Locate the cell with the specified text and output its [X, Y] center coordinate. 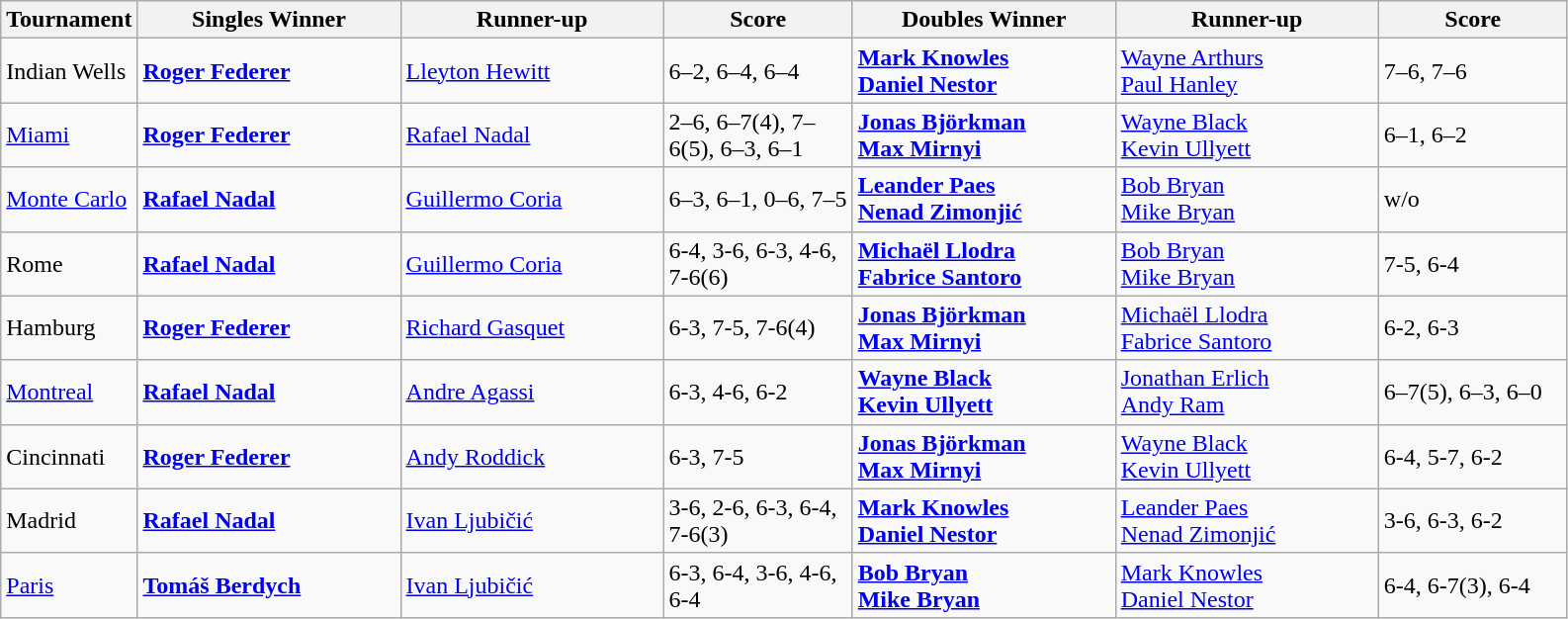
6-3, 6-4, 3-6, 4-6, 6-4 [757, 585]
Rome [69, 263]
2–6, 6–7(4), 7–6(5), 6–3, 6–1 [757, 134]
Wayne Arthurs Paul Hanley [1247, 71]
6–1, 6–2 [1473, 134]
3-6, 2-6, 6-3, 6-4, 7-6(3) [757, 520]
6–7(5), 6–3, 6–0 [1473, 392]
w/o [1473, 200]
6-3, 7-5 [757, 457]
Cincinnati [69, 457]
Monte Carlo [69, 200]
Jonathan Erlich Andy Ram [1247, 392]
6-2, 6-3 [1473, 328]
Singles Winner [269, 20]
6-4, 6-7(3), 6-4 [1473, 585]
Montreal [69, 392]
Andre Agassi [532, 392]
Paris [69, 585]
Doubles Winner [984, 20]
7-5, 6-4 [1473, 263]
Lleyton Hewitt [532, 71]
6–2, 6–4, 6–4 [757, 71]
3-6, 6-3, 6-2 [1473, 520]
Miami [69, 134]
Tomáš Berdych [269, 585]
Madrid [69, 520]
Hamburg [69, 328]
6-4, 3-6, 6-3, 4-6, 7-6(6) [757, 263]
7–6, 7–6 [1473, 71]
Andy Roddick [532, 457]
Tournament [69, 20]
6-4, 5-7, 6-2 [1473, 457]
Indian Wells [69, 71]
6-3, 7-5, 7-6(4) [757, 328]
6-3, 4-6, 6-2 [757, 392]
Richard Gasquet [532, 328]
6–3, 6–1, 0–6, 7–5 [757, 200]
